Capture the cell that displays the provided text and extract its (x, y) central coordinate. 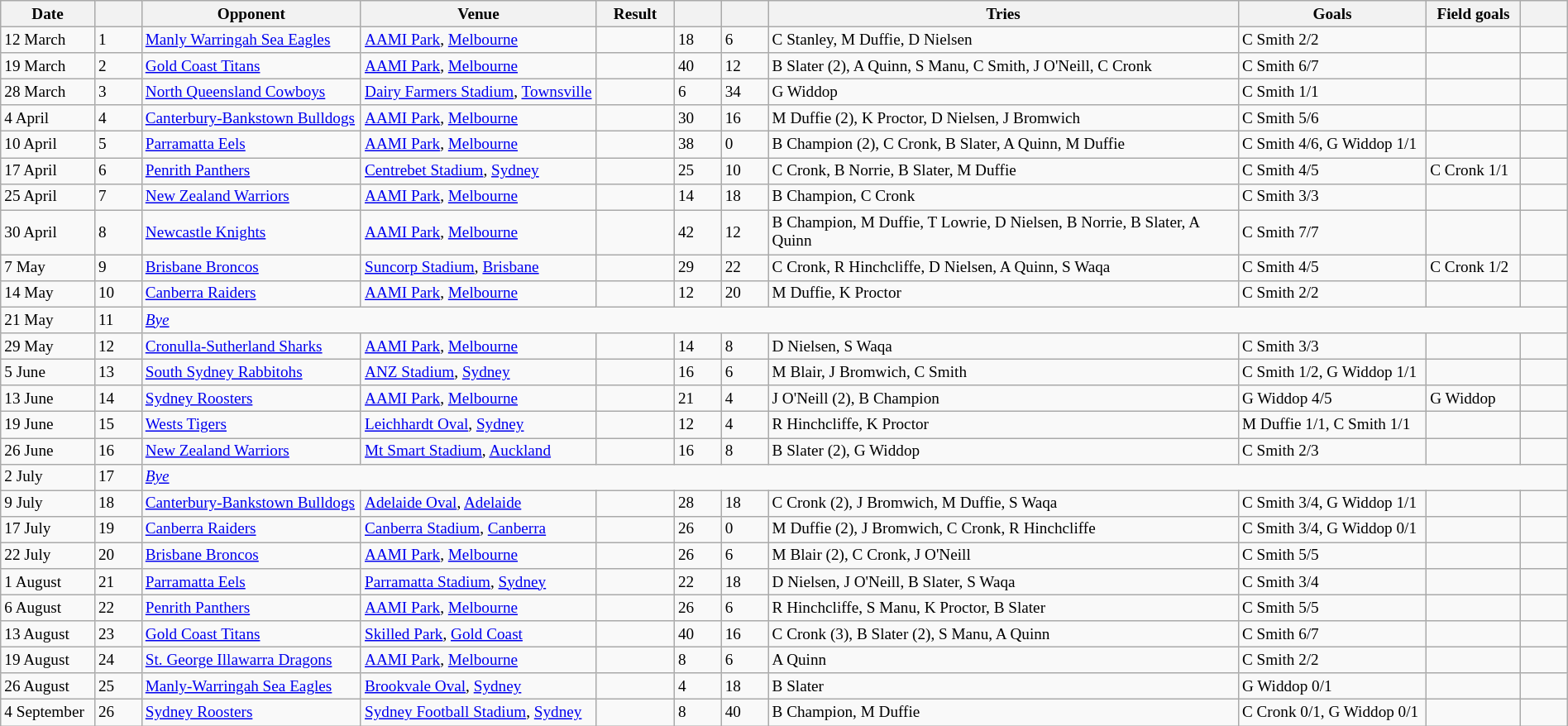
C Smith 1/1 (1331, 92)
Date (48, 14)
6 August (48, 608)
M Blair, J Bromwich, C Smith (1003, 372)
Manly-Warringah Sea Eagles (251, 686)
15 (117, 425)
G Widdop 4/5 (1331, 399)
C Smith 5/6 (1331, 118)
Wests Tigers (251, 425)
13 June (48, 399)
4 April (48, 118)
C Smith 4/6, G Widdop 1/1 (1331, 145)
21 May (48, 320)
Goals (1331, 14)
19 March (48, 66)
Field goals (1474, 14)
26 June (48, 451)
C Smith 1/2, G Widdop 1/1 (1331, 372)
22 July (48, 556)
Parramatta Stadium, Sydney (478, 582)
Skilled Park, Gold Coast (478, 634)
4 September (48, 713)
11 (117, 320)
13 (117, 372)
25 April (48, 197)
19 June (48, 425)
28 (698, 504)
South Sydney Rabbitohs (251, 372)
B Champion, M Duffie (1003, 713)
D Nielsen, S Waqa (1003, 346)
30 April (48, 232)
M Duffie (2), K Proctor, D Nielsen, J Bromwich (1003, 118)
5 June (48, 372)
Newcastle Knights (251, 232)
A Quinn (1003, 660)
B Champion, C Cronk (1003, 197)
C Smith 3/4, G Widdop 0/1 (1331, 529)
M Blair (2), C Cronk, J O'Neill (1003, 556)
C Cronk, B Norrie, B Slater, M Duffie (1003, 170)
C Stanley, M Duffie, D Nielsen (1003, 40)
Centrebet Stadium, Sydney (478, 170)
3 (117, 92)
1 (117, 40)
C Smith 7/7 (1331, 232)
C Smith 2/3 (1331, 451)
J O'Neill (2), B Champion (1003, 399)
C Cronk (2), J Bromwich, M Duffie, S Waqa (1003, 504)
Adelaide Oval, Adelaide (478, 504)
30 (698, 118)
5 (117, 145)
17 (117, 477)
19 (117, 529)
C Smith 3/4, G Widdop 1/1 (1331, 504)
13 August (48, 634)
C Cronk, R Hinchcliffe, D Nielsen, A Quinn, S Waqa (1003, 268)
North Queensland Cowboys (251, 92)
B Champion (2), C Cronk, B Slater, A Quinn, M Duffie (1003, 145)
17 July (48, 529)
Leichhardt Oval, Sydney (478, 425)
2 (117, 66)
B Slater (2), A Quinn, S Manu, C Smith, J O'Neill, C Cronk (1003, 66)
C Smith 3/4 (1331, 582)
Tries (1003, 14)
14 May (48, 294)
B Slater (1003, 686)
C Cronk 1/2 (1474, 268)
24 (117, 660)
D Nielsen, J O'Neill, B Slater, S Waqa (1003, 582)
B Slater (2), G Widdop (1003, 451)
Mt Smart Stadium, Auckland (478, 451)
29 (698, 268)
C Cronk (3), B Slater (2), S Manu, A Quinn (1003, 634)
23 (117, 634)
B Champion, M Duffie, T Lowrie, D Nielsen, B Norrie, B Slater, A Quinn (1003, 232)
34 (744, 92)
M Duffie (2), J Bromwich, C Cronk, R Hinchcliffe (1003, 529)
12 March (48, 40)
Sydney Football Stadium, Sydney (478, 713)
ANZ Stadium, Sydney (478, 372)
Result (635, 14)
7 (117, 197)
M Duffie 1/1, C Smith 1/1 (1331, 425)
R Hinchcliffe, K Proctor (1003, 425)
7 May (48, 268)
Cronulla-Sutherland Sharks (251, 346)
28 March (48, 92)
Brookvale Oval, Sydney (478, 686)
Manly Warringah Sea Eagles (251, 40)
R Hinchcliffe, S Manu, K Proctor, B Slater (1003, 608)
19 August (48, 660)
St. George Illawarra Dragons (251, 660)
26 August (48, 686)
Dairy Farmers Stadium, Townsville (478, 92)
9 (117, 268)
42 (698, 232)
G Widdop 0/1 (1331, 686)
C Cronk 1/1 (1474, 170)
9 July (48, 504)
1 August (48, 582)
38 (698, 145)
Opponent (251, 14)
Venue (478, 14)
C Cronk 0/1, G Widdop 0/1 (1331, 713)
Canberra Stadium, Canberra (478, 529)
29 May (48, 346)
M Duffie, K Proctor (1003, 294)
2 July (48, 477)
10 April (48, 145)
Suncorp Stadium, Brisbane (478, 268)
17 April (48, 170)
